From the cell containing the given text, extract its center point as (X, Y) coordinate. 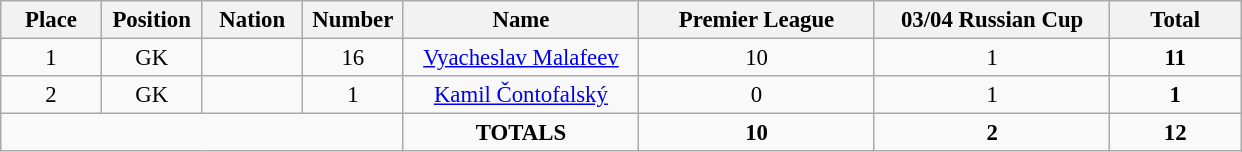
Nation (252, 20)
03/04 Russian Cup (992, 20)
Place (52, 20)
16 (354, 58)
12 (1176, 133)
Total (1176, 20)
Name (521, 20)
TOTALS (521, 133)
11 (1176, 58)
Premier League (757, 20)
Number (354, 20)
Position (152, 20)
Kamil Čontofalský (521, 95)
0 (757, 95)
Vyacheslav Malafeev (521, 58)
